Extract the (X, Y) coordinate from the center of the cell holding the provided text.  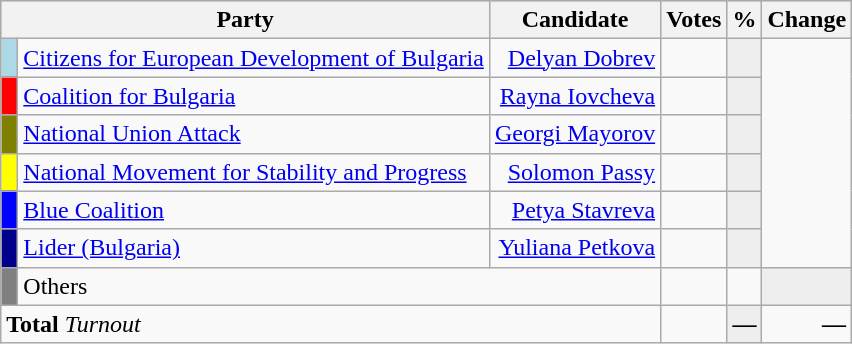
Coalition for Bulgaria (254, 96)
Blue Coalition (254, 210)
Total Turnout (331, 324)
Change (807, 20)
Party (246, 20)
Yuliana Petkova (574, 248)
Solomon Passy (574, 172)
Votes (694, 20)
Candidate (574, 20)
Delyan Dobrev (574, 58)
Rayna Iovcheva (574, 96)
Lider (Bulgaria) (254, 248)
Citizens for European Development of Bulgaria (254, 58)
Petya Stavreva (574, 210)
% (744, 20)
National Movement for Stability and Progress (254, 172)
Others (340, 286)
National Union Attack (254, 134)
Georgi Mayorov (574, 134)
